Capture the cell that displays the provided text and extract its (X, Y) central coordinate. 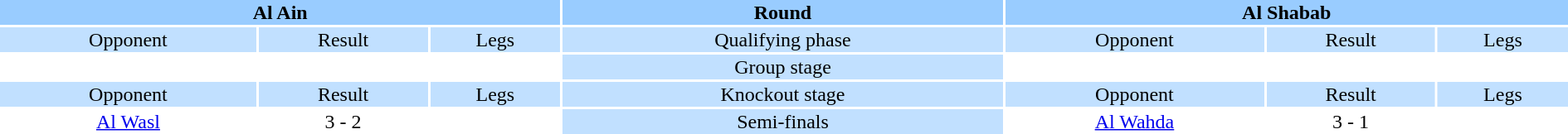
3 - 2 (343, 122)
Knockout stage (782, 94)
Al Ain (280, 12)
Semi-finals (782, 122)
Qualifying phase (782, 40)
Al Shabab (1287, 12)
Al Wasl (128, 122)
Al Wahda (1135, 122)
Round (782, 12)
Group stage (782, 67)
3 - 1 (1351, 122)
